Detect which cell encompasses the target text, then output its (X, Y) center coordinate. 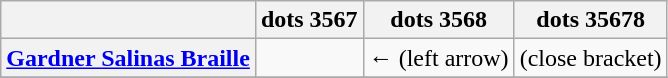
(close bracket) (590, 58)
Gardner Salinas Braille (128, 58)
dots 3568 (438, 20)
dots 3567 (309, 20)
← (left arrow) (438, 58)
dots 35678 (590, 20)
